Capture the cell that displays the provided text and extract its (X, Y) central coordinate. 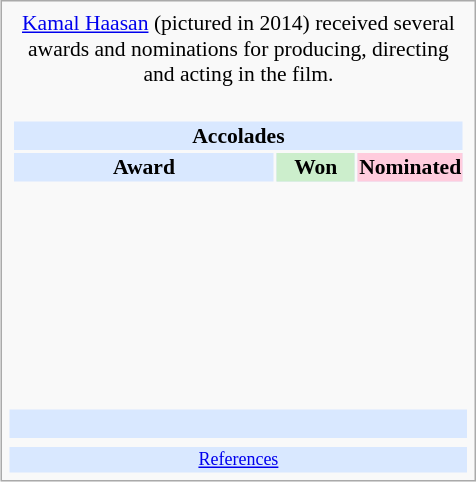
Kamal Haasan (pictured in 2014) received several awards and nominations for producing, directing and acting in the film. (239, 49)
Accolades (238, 135)
References (239, 460)
Nominated (410, 167)
Award (144, 167)
Accolades Award Won Nominated (239, 248)
Won (316, 167)
